Locate the cell with the specified text and output its (x, y) center coordinate. 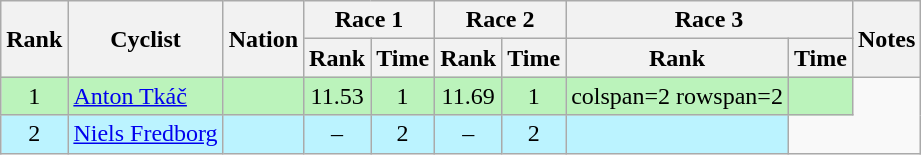
Race 3 (710, 20)
Notes (886, 39)
11.69 (468, 96)
colspan=2 rowspan=2 (678, 96)
Race 1 (370, 20)
Race 2 (500, 20)
Anton Tkáč (146, 96)
Nation (263, 39)
Niels Fredborg (146, 134)
Cyclist (146, 39)
11.53 (338, 96)
